Locate the cell with the specified text and output its (X, Y) center coordinate. 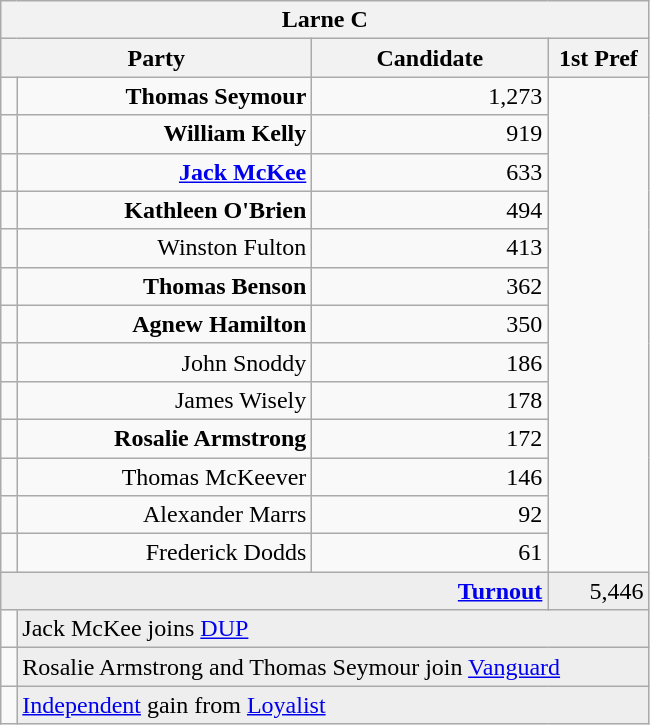
633 (430, 172)
146 (430, 477)
James Wisely (164, 400)
Kathleen O'Brien (164, 210)
494 (430, 210)
Thomas Seymour (164, 96)
5,446 (598, 591)
Larne C (325, 20)
Agnew Hamilton (164, 324)
178 (430, 400)
Alexander Marrs (164, 515)
William Kelly (164, 134)
362 (430, 286)
919 (430, 134)
186 (430, 362)
350 (430, 324)
413 (430, 248)
Thomas Benson (164, 286)
Jack McKee (164, 172)
Rosalie Armstrong and Thomas Seymour join Vanguard (333, 667)
1st Pref (598, 58)
Candidate (430, 58)
172 (430, 438)
Winston Fulton (164, 248)
Turnout (274, 591)
Rosalie Armstrong (164, 438)
92 (430, 515)
John Snoddy (164, 362)
Jack McKee joins DUP (333, 629)
1,273 (430, 96)
Frederick Dodds (164, 553)
Party (156, 58)
Independent gain from Loyalist (333, 705)
61 (430, 553)
Thomas McKeever (164, 477)
